Search for the cell housing the specified text and yield its [X, Y] center coordinate. 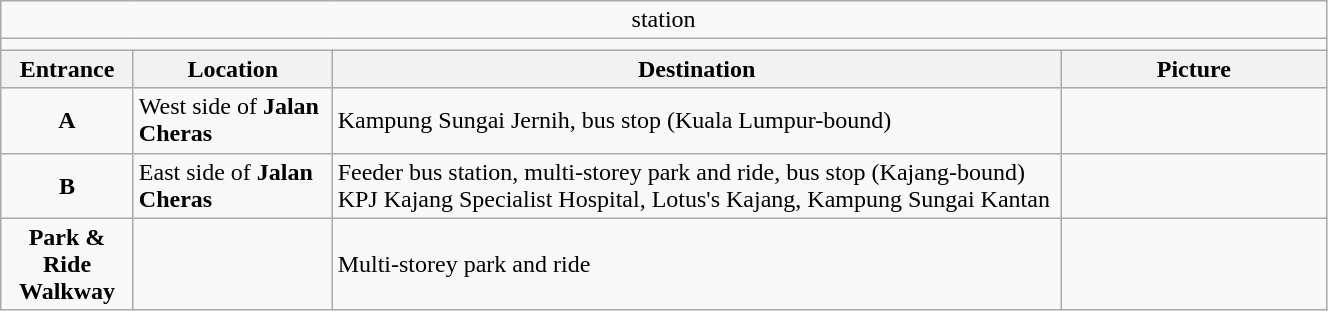
East side of Jalan Cheras [232, 186]
Feeder bus station, multi-storey park and ride, bus stop (Kajang-bound) KPJ Kajang Specialist Hospital, Lotus's Kajang, Kampung Sungai Kantan [696, 186]
B [68, 186]
Picture [1194, 69]
Kampung Sungai Jernih, bus stop (Kuala Lumpur-bound) [696, 120]
Destination [696, 69]
A [68, 120]
station [664, 20]
Entrance [68, 69]
Location [232, 69]
West side of Jalan Cheras [232, 120]
Park & Ride Walkway [68, 264]
Multi-storey park and ride [696, 264]
